Locate the cell with the specified text and output its (X, Y) center coordinate. 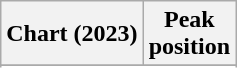
Peakposition (189, 34)
Chart (2023) (72, 34)
